Provide the (X, Y) coordinate of the cell's center where the given text is located.  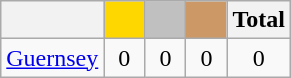
Total (259, 20)
Guernsey (52, 58)
